Provide the [x, y] coordinate of the cell's center where the given text is located.  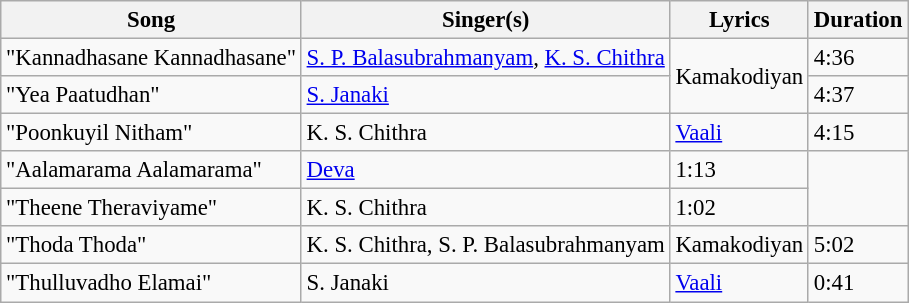
Deva [486, 170]
Singer(s) [486, 20]
Duration [858, 20]
4:15 [858, 133]
4:37 [858, 95]
"Poonkuyil Nitham" [152, 133]
"Theene Theraviyame" [152, 208]
Lyrics [739, 20]
4:36 [858, 58]
"Yea Paatudhan" [152, 95]
1:13 [739, 170]
"Kannadhasane Kannadhasane" [152, 58]
"Aalamarama Aalamarama" [152, 170]
S. P. Balasubrahmanyam, K. S. Chithra [486, 58]
"Thoda Thoda" [152, 245]
5:02 [858, 245]
"Thulluvadho Elamai" [152, 283]
Song [152, 20]
0:41 [858, 283]
1:02 [739, 208]
K. S. Chithra, S. P. Balasubrahmanyam [486, 245]
